Determine the (X, Y) coordinate at the center of the cell enclosing the given text.  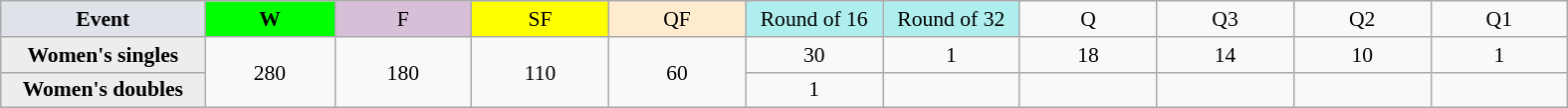
SF (541, 19)
Round of 16 (814, 19)
Q2 (1362, 19)
18 (1088, 55)
280 (270, 72)
Women's singles (104, 55)
30 (814, 55)
180 (403, 72)
F (403, 19)
Women's doubles (104, 90)
Q1 (1499, 19)
QF (677, 19)
Q (1088, 19)
10 (1362, 55)
14 (1226, 55)
60 (677, 72)
W (270, 19)
Event (104, 19)
110 (541, 72)
Round of 32 (951, 19)
Q3 (1226, 19)
